For the text-containing cell, return its midpoint in [X, Y] coordinate format. 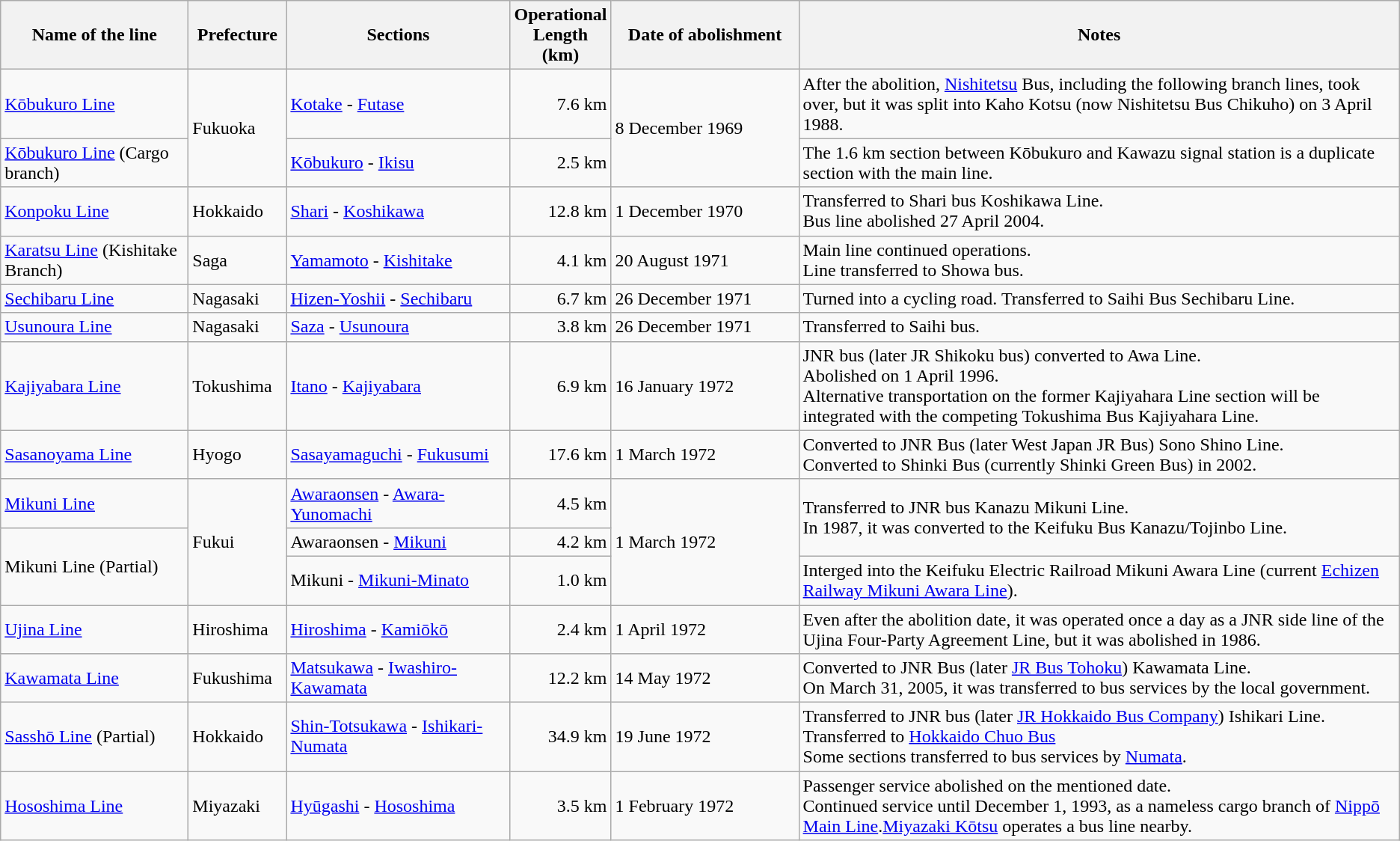
Fukuoka [238, 129]
Hyūgashi - Hososhima [398, 806]
Matsukawa - Iwashiro-Kawamata [398, 678]
Converted to JNR Bus (later West Japan JR Bus) Sono Shino Line.Converted to Shinki Bus (currently Shinki Green Bus) in 2002. [1099, 455]
Sechibaru Line [94, 299]
Transferred to Shari bus Koshikawa Line.Bus line abolished 27 April 2004. [1099, 211]
12.2 km [561, 678]
Sasayamaguchi - Fukusumi [398, 455]
Karatsu Line (Kishitake Branch) [94, 260]
Itano - Kajiyabara [398, 386]
Hyogo [238, 455]
7.6 km [561, 104]
Miyazaki [238, 806]
Hizen-Yoshii - Sechibaru [398, 299]
8 December 1969 [704, 129]
Name of the line [94, 35]
16 January 1972 [704, 386]
Main line continued operations.Line transferred to Showa bus. [1099, 260]
3.8 km [561, 327]
Turned into a cycling road. Transferred to Saihi Bus Sechibaru Line. [1099, 299]
Konpoku Line [94, 211]
1.0 km [561, 581]
Notes [1099, 35]
Ujina Line [94, 629]
Yamamoto - Kishitake [398, 260]
Transferred to JNR bus Kanazu Mikuni Line.In 1987, it was converted to the Keifuku Bus Kanazu/Tojinbo Line. [1099, 518]
Converted to JNR Bus (later JR Bus Tohoku) Kawamata Line.On March 31, 2005, it was transferred to bus services by the local government. [1099, 678]
Mikuni - Mikuni-Minato [398, 581]
Awaraonsen - Awara-Yunomachi [398, 503]
Fukui [238, 542]
OperationalLength (km) [561, 35]
The 1.6 km section between Kōbukuro and Kawazu signal station is a duplicate section with the main line. [1099, 163]
Kotake - Futase [398, 104]
Kawamata Line [94, 678]
Saza - Usunoura [398, 327]
Mikuni Line (Partial) [94, 566]
Date of abolishment [704, 35]
20 August 1971 [704, 260]
12.8 km [561, 211]
17.6 km [561, 455]
1 December 1970 [704, 211]
Hososhima Line [94, 806]
Awaraonsen - Mikuni [398, 542]
3.5 km [561, 806]
Kajiyabara Line [94, 386]
Fukushima [238, 678]
Sasshō Line (Partial) [94, 737]
1 April 1972 [704, 629]
Shari - Koshikawa [398, 211]
4.2 km [561, 542]
4.1 km [561, 260]
Sasanoyama Line [94, 455]
Mikuni Line [94, 503]
Sections [398, 35]
Usunoura Line [94, 327]
Hiroshima [238, 629]
14 May 1972 [704, 678]
Prefecture [238, 35]
Saga [238, 260]
Kōbukuro Line (Cargo branch) [94, 163]
2.5 km [561, 163]
4.5 km [561, 503]
6.9 km [561, 386]
Even after the abolition date, it was operated once a day as a JNR side line of the Ujina Four-Party Agreement Line, but it was abolished in 1986. [1099, 629]
6.7 km [561, 299]
Interged into the Keifuku Electric Railroad Mikuni Awara Line (current Echizen Railway Mikuni Awara Line). [1099, 581]
Hiroshima - Kamiōkō [398, 629]
Kōbukuro - Ikisu [398, 163]
34.9 km [561, 737]
Tokushima [238, 386]
Kōbukuro Line [94, 104]
Transferred to Saihi bus. [1099, 327]
2.4 km [561, 629]
1 February 1972 [704, 806]
19 June 1972 [704, 737]
Shin-Totsukawa - Ishikari-Numata [398, 737]
